Determine the (X, Y) coordinate at the center of the cell enclosing the given text.  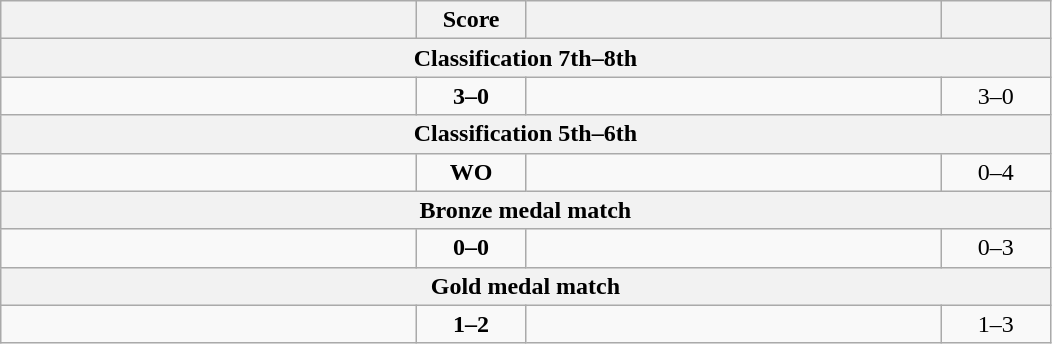
Score (472, 20)
0–4 (996, 172)
Classification 7th–8th (526, 58)
1–2 (472, 324)
0–3 (996, 248)
1–3 (996, 324)
0–0 (472, 248)
Bronze medal match (526, 210)
Gold medal match (526, 286)
WO (472, 172)
Classification 5th–6th (526, 134)
